Provide the (x, y) coordinate of the cell's center where the given text is located.  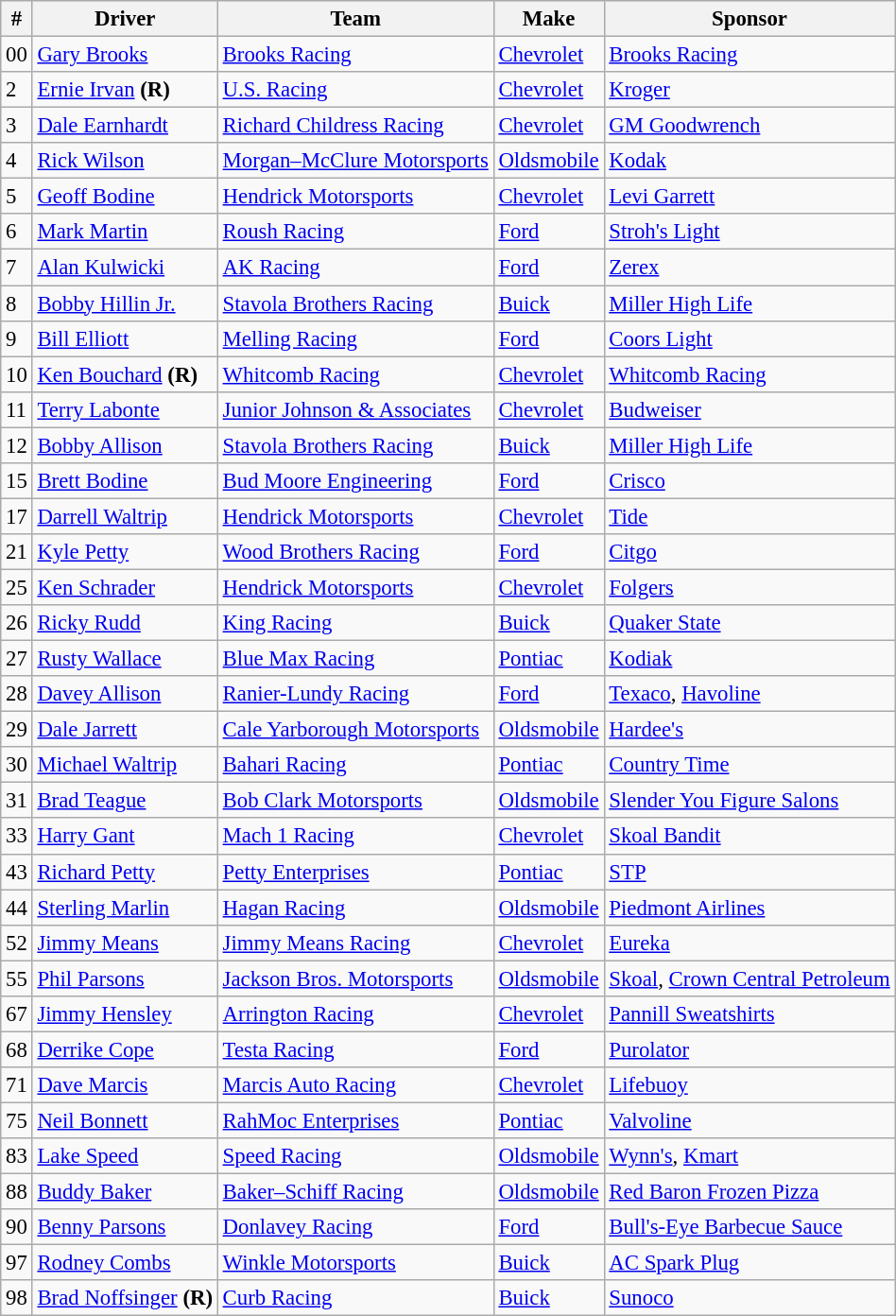
Gary Brooks (125, 55)
17 (17, 516)
Petty Enterprises (355, 872)
U.S. Racing (355, 90)
Terry Labonte (125, 409)
Crisco (750, 481)
Phil Parsons (125, 978)
Coors Light (750, 338)
Rick Wilson (125, 161)
11 (17, 409)
Jimmy Hensley (125, 1014)
Skoal, Crown Central Petroleum (750, 978)
Kodak (750, 161)
Lifebuoy (750, 1085)
Bahari Racing (355, 765)
33 (17, 837)
Wynn's, Kmart (750, 1156)
88 (17, 1192)
Zerex (750, 268)
Bobby Hillin Jr. (125, 303)
4 (17, 161)
Hagan Racing (355, 908)
Tide (750, 516)
Hardee's (750, 730)
Davey Allison (125, 694)
Winkle Motorsports (355, 1263)
25 (17, 587)
King Racing (355, 623)
Darrell Waltrip (125, 516)
28 (17, 694)
Arrington Racing (355, 1014)
Morgan–McClure Motorsports (355, 161)
Driver (125, 19)
83 (17, 1156)
Purolator (750, 1049)
Make (548, 19)
Richard Childress Racing (355, 126)
8 (17, 303)
Slender You Figure Salons (750, 801)
67 (17, 1014)
10 (17, 374)
Donlavey Racing (355, 1227)
Derrike Cope (125, 1049)
Lake Speed (125, 1156)
Dave Marcis (125, 1085)
9 (17, 338)
Roush Racing (355, 232)
30 (17, 765)
6 (17, 232)
STP (750, 872)
Rodney Combs (125, 1263)
Marcis Auto Racing (355, 1085)
Jimmy Means (125, 943)
Speed Racing (355, 1156)
15 (17, 481)
Ken Schrader (125, 587)
44 (17, 908)
Jackson Bros. Motorsports (355, 978)
Pannill Sweatshirts (750, 1014)
Bud Moore Engineering (355, 481)
Brad Noffsinger (R) (125, 1298)
RahMoc Enterprises (355, 1120)
Stroh's Light (750, 232)
Cale Yarborough Motorsports (355, 730)
Brad Teague (125, 801)
Skoal Bandit (750, 837)
Sterling Marlin (125, 908)
Bill Elliott (125, 338)
Bobby Allison (125, 445)
Kodiak (750, 659)
Wood Brothers Racing (355, 552)
5 (17, 197)
Mach 1 Racing (355, 837)
Red Baron Frozen Pizza (750, 1192)
98 (17, 1298)
Junior Johnson & Associates (355, 409)
97 (17, 1263)
Neil Bonnett (125, 1120)
68 (17, 1049)
Sunoco (750, 1298)
3 (17, 126)
Quaker State (750, 623)
Bull's-Eye Barbecue Sauce (750, 1227)
Ranier-Lundy Racing (355, 694)
Harry Gant (125, 837)
Baker–Schiff Racing (355, 1192)
Rusty Wallace (125, 659)
Ricky Rudd (125, 623)
27 (17, 659)
52 (17, 943)
21 (17, 552)
Piedmont Airlines (750, 908)
Folgers (750, 587)
Budweiser (750, 409)
31 (17, 801)
43 (17, 872)
26 (17, 623)
Ken Bouchard (R) (125, 374)
Benny Parsons (125, 1227)
Ernie Irvan (R) (125, 90)
2 (17, 90)
Curb Racing (355, 1298)
Texaco, Havoline (750, 694)
90 (17, 1227)
Blue Max Racing (355, 659)
Sponsor (750, 19)
AC Spark Plug (750, 1263)
Country Time (750, 765)
Alan Kulwicki (125, 268)
GM Goodwrench (750, 126)
Michael Waltrip (125, 765)
7 (17, 268)
Bob Clark Motorsports (355, 801)
75 (17, 1120)
Kroger (750, 90)
AK Racing (355, 268)
Buddy Baker (125, 1192)
Richard Petty (125, 872)
Mark Martin (125, 232)
Dale Jarrett (125, 730)
Dale Earnhardt (125, 126)
Melling Racing (355, 338)
Jimmy Means Racing (355, 943)
Kyle Petty (125, 552)
00 (17, 55)
Testa Racing (355, 1049)
Eureka (750, 943)
# (17, 19)
Citgo (750, 552)
Brett Bodine (125, 481)
Team (355, 19)
12 (17, 445)
Levi Garrett (750, 197)
Geoff Bodine (125, 197)
55 (17, 978)
71 (17, 1085)
Valvoline (750, 1120)
29 (17, 730)
